Detect which cell encompasses the target text, then output its (X, Y) center coordinate. 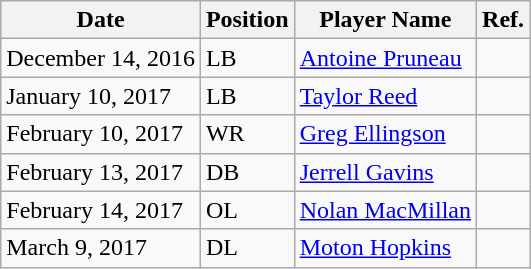
Player Name (385, 20)
December 14, 2016 (101, 58)
Taylor Reed (385, 96)
Nolan MacMillan (385, 210)
DL (247, 248)
Jerrell Gavins (385, 172)
January 10, 2017 (101, 96)
February 13, 2017 (101, 172)
Greg Ellingson (385, 134)
OL (247, 210)
DB (247, 172)
Position (247, 20)
Date (101, 20)
Antoine Pruneau (385, 58)
WR (247, 134)
Ref. (504, 20)
February 14, 2017 (101, 210)
February 10, 2017 (101, 134)
March 9, 2017 (101, 248)
Moton Hopkins (385, 248)
